Search for the cell housing the specified text and yield its (X, Y) center coordinate. 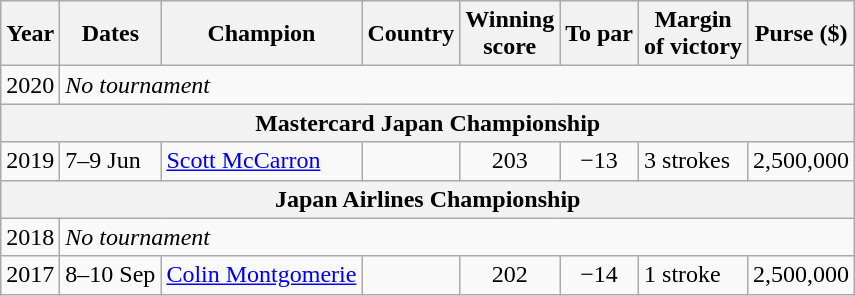
202 (510, 275)
1 stroke (694, 275)
8–10 Sep (110, 275)
Mastercard Japan Championship (428, 123)
Champion (262, 34)
Winningscore (510, 34)
203 (510, 161)
Marginof victory (694, 34)
Scott McCarron (262, 161)
Dates (110, 34)
2019 (30, 161)
Country (411, 34)
Colin Montgomerie (262, 275)
Japan Airlines Championship (428, 199)
2020 (30, 85)
2018 (30, 237)
Year (30, 34)
To par (600, 34)
2017 (30, 275)
−14 (600, 275)
7–9 Jun (110, 161)
3 strokes (694, 161)
Purse ($) (802, 34)
−13 (600, 161)
